Identify which cell holds the provided text, then report its (x, y) central coordinate. 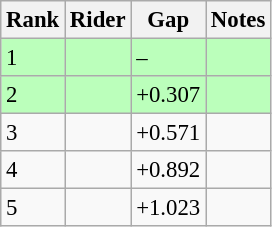
Notes (238, 20)
+1.023 (168, 208)
Rank (33, 20)
+0.571 (168, 133)
Gap (168, 20)
1 (33, 58)
+0.892 (168, 170)
3 (33, 133)
Rider (98, 20)
+0.307 (168, 95)
5 (33, 208)
4 (33, 170)
2 (33, 95)
– (168, 58)
